From the cell containing the given text, extract its center point as [X, Y] coordinate. 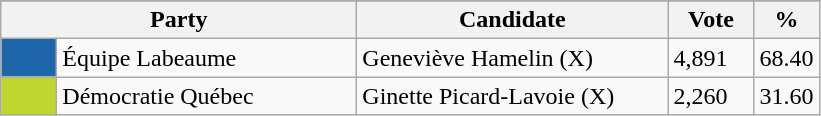
Équipe Labeaume [207, 58]
Ginette Picard-Lavoie (X) [512, 96]
Party [179, 20]
Geneviève Hamelin (X) [512, 58]
Candidate [512, 20]
68.40 [786, 58]
Démocratie Québec [207, 96]
% [786, 20]
Vote [711, 20]
4,891 [711, 58]
2,260 [711, 96]
31.60 [786, 96]
